Find where the given text appears and provide that cell's center as [x, y] coordinate. 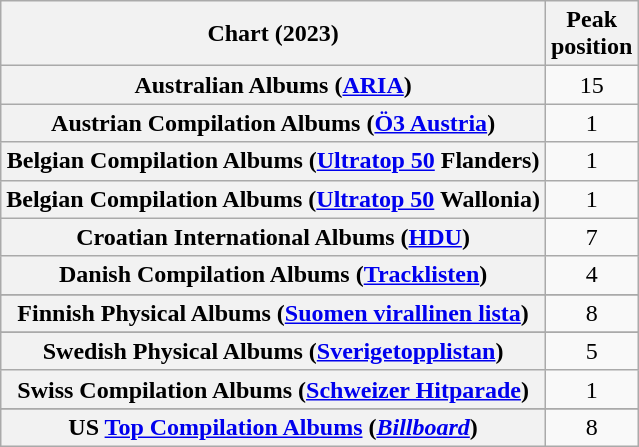
Swiss Compilation Albums (Schweizer Hitparade) [274, 389]
US Top Compilation Albums (Billboard) [274, 427]
Peakposition [591, 34]
Croatian International Albums (HDU) [274, 237]
Chart (2023) [274, 34]
7 [591, 237]
15 [591, 85]
4 [591, 275]
Danish Compilation Albums (Tracklisten) [274, 275]
Finnish Physical Albums (Suomen virallinen lista) [274, 313]
Belgian Compilation Albums (Ultratop 50 Flanders) [274, 161]
Austrian Compilation Albums (Ö3 Austria) [274, 123]
Belgian Compilation Albums (Ultratop 50 Wallonia) [274, 199]
Australian Albums (ARIA) [274, 85]
5 [591, 351]
Swedish Physical Albums (Sverigetopplistan) [274, 351]
